Determine the [X, Y] coordinate at the center of the cell enclosing the given text.  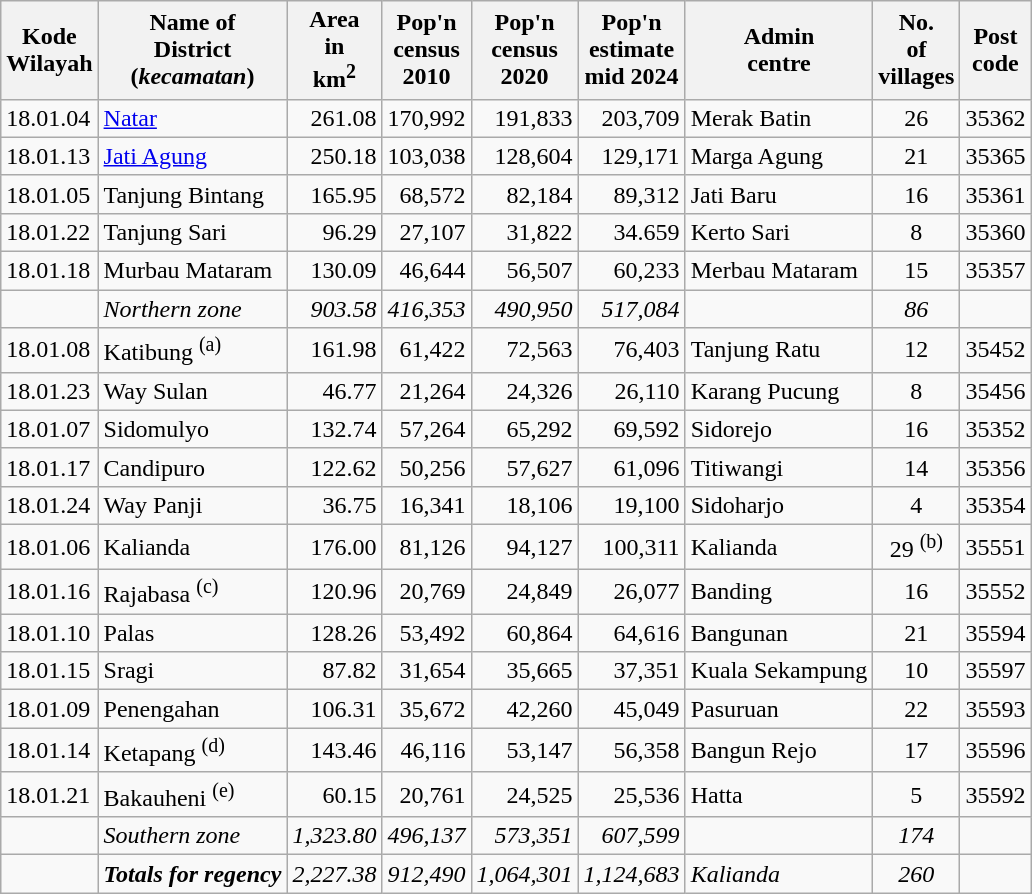
24,326 [524, 391]
26 [916, 118]
18.01.16 [50, 592]
18.01.24 [50, 505]
37,351 [632, 671]
143.46 [334, 750]
Rajabasa (c) [192, 592]
18.01.13 [50, 156]
35552 [996, 592]
Pop'ncensus2010 [426, 50]
No. ofvillages [916, 50]
496,137 [426, 836]
1,323.80 [334, 836]
191,833 [524, 118]
18.01.09 [50, 709]
Bangun Rejo [779, 750]
Sidoharjo [779, 505]
Penengahan [192, 709]
26,077 [632, 592]
Palas [192, 633]
81,126 [426, 546]
Pasuruan [779, 709]
35365 [996, 156]
Kode Wilayah [50, 50]
86 [916, 309]
Pop'ncensus2020 [524, 50]
15 [916, 271]
120.96 [334, 592]
61,096 [632, 467]
1,124,683 [632, 874]
Hatta [779, 794]
35356 [996, 467]
130.09 [334, 271]
76,403 [632, 350]
Way Sulan [192, 391]
12 [916, 350]
68,572 [426, 194]
174 [916, 836]
517,084 [632, 309]
96.29 [334, 232]
56,358 [632, 750]
Merak Batin [779, 118]
35357 [996, 271]
Banding [779, 592]
35597 [996, 671]
103,038 [426, 156]
573,351 [524, 836]
50,256 [426, 467]
Admin centre [779, 50]
129,171 [632, 156]
24,849 [524, 592]
18.01.10 [50, 633]
60,233 [632, 271]
18.01.15 [50, 671]
61,422 [426, 350]
106.31 [334, 709]
Northern zone [192, 309]
250.18 [334, 156]
22 [916, 709]
36.75 [334, 505]
170,992 [426, 118]
165.95 [334, 194]
128,604 [524, 156]
35452 [996, 350]
65,292 [524, 429]
1,064,301 [524, 874]
14 [916, 467]
57,627 [524, 467]
Tanjung Sari [192, 232]
903.58 [334, 309]
60,864 [524, 633]
Pop'nestimatemid 2024 [632, 50]
18.01.22 [50, 232]
18.01.08 [50, 350]
Bakauheni (e) [192, 794]
89,312 [632, 194]
19,100 [632, 505]
Jati Agung [192, 156]
Katibung (a) [192, 350]
35593 [996, 709]
46,116 [426, 750]
Tanjung Ratu [779, 350]
Ketapang (d) [192, 750]
Area inkm2 [334, 50]
18.01.14 [50, 750]
64,616 [632, 633]
Merbau Mataram [779, 271]
35551 [996, 546]
31,822 [524, 232]
203,709 [632, 118]
87.82 [334, 671]
Titiwangi [779, 467]
18.01.17 [50, 467]
607,599 [632, 836]
56,507 [524, 271]
Southern zone [192, 836]
2,227.38 [334, 874]
35362 [996, 118]
161.98 [334, 350]
18.01.18 [50, 271]
35592 [996, 794]
94,127 [524, 546]
132.74 [334, 429]
18.01.05 [50, 194]
122.62 [334, 467]
82,184 [524, 194]
35456 [996, 391]
27,107 [426, 232]
35,672 [426, 709]
Sidorejo [779, 429]
24,525 [524, 794]
Jati Baru [779, 194]
261.08 [334, 118]
69,592 [632, 429]
20,761 [426, 794]
34.659 [632, 232]
Marga Agung [779, 156]
10 [916, 671]
35361 [996, 194]
35594 [996, 633]
46.77 [334, 391]
Sidomulyo [192, 429]
46,644 [426, 271]
45,049 [632, 709]
Name ofDistrict(kecamatan) [192, 50]
26,110 [632, 391]
100,311 [632, 546]
18.01.07 [50, 429]
35360 [996, 232]
35596 [996, 750]
60.15 [334, 794]
260 [916, 874]
Postcode [996, 50]
Way Panji [192, 505]
128.26 [334, 633]
72,563 [524, 350]
18.01.23 [50, 391]
21,264 [426, 391]
4 [916, 505]
Kerto Sari [779, 232]
29 (b) [916, 546]
Bangunan [779, 633]
18.01.21 [50, 794]
18.01.04 [50, 118]
Karang Pucung [779, 391]
20,769 [426, 592]
53,147 [524, 750]
18,106 [524, 505]
176.00 [334, 546]
Totals for regency [192, 874]
Tanjung Bintang [192, 194]
42,260 [524, 709]
53,492 [426, 633]
416,353 [426, 309]
Natar [192, 118]
18.01.06 [50, 546]
Kuala Sekampung [779, 671]
Sragi [192, 671]
35354 [996, 505]
16,341 [426, 505]
Murbau Mataram [192, 271]
57,264 [426, 429]
31,654 [426, 671]
17 [916, 750]
35,665 [524, 671]
Candipuro [192, 467]
35352 [996, 429]
5 [916, 794]
25,536 [632, 794]
490,950 [524, 309]
912,490 [426, 874]
